Scan for the cell matching the given text and deliver its (x, y) coordinate at center. 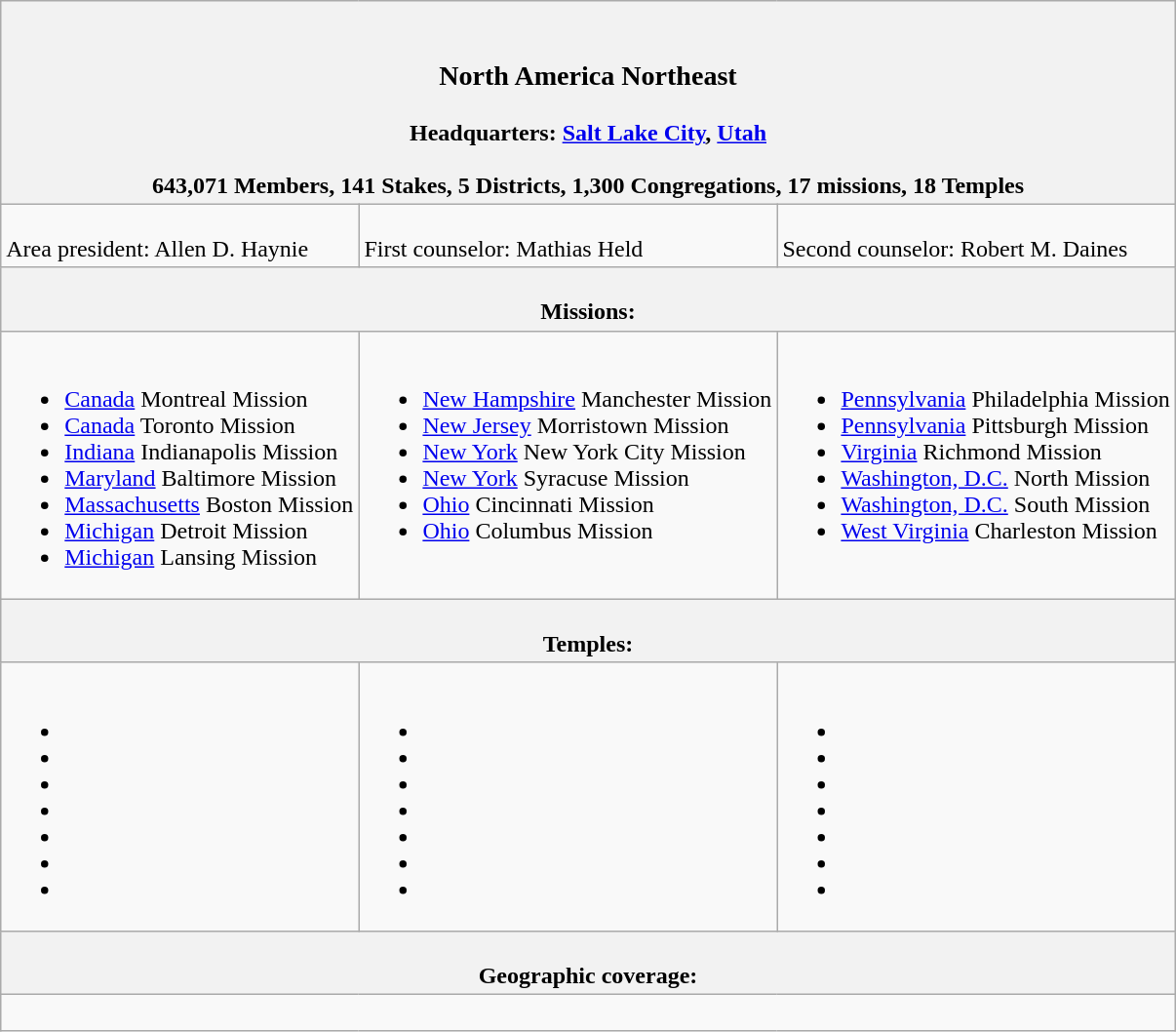
First counselor: Mathias Held (568, 236)
North America NortheastHeadquarters: Salt Lake City, Utah643,071 Members, 141 Stakes, 5 Districts, 1,300 Congregations, 17 missions, 18 Temples (588, 102)
Missions: (588, 298)
Temples: (588, 630)
Area president: Allen D. Haynie (179, 236)
Geographic coverage: (588, 962)
Second counselor: Robert M. Daines (976, 236)
